Scan for the cell matching the given text and deliver its (x, y) coordinate at center. 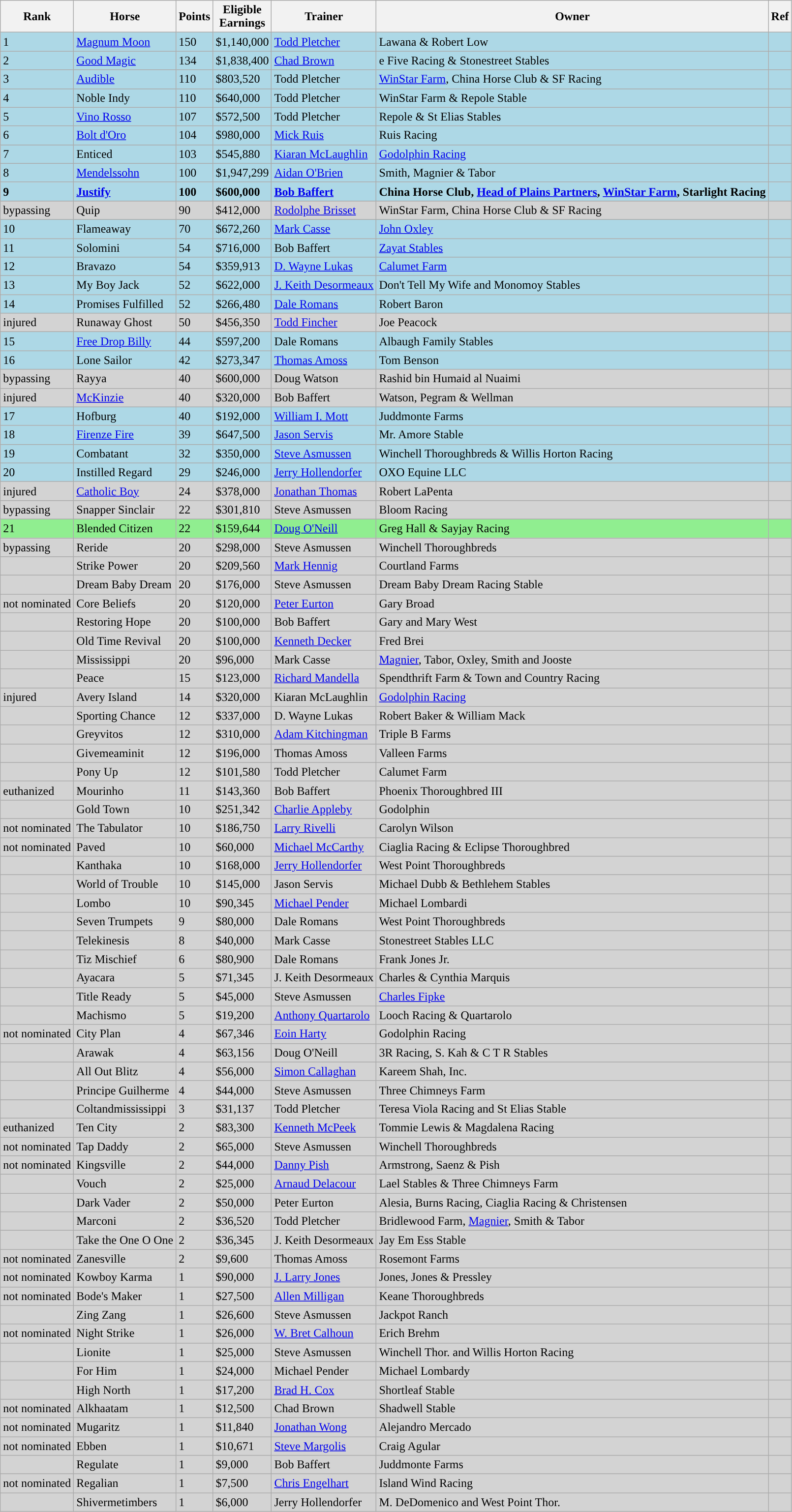
$17,200 (242, 1390)
$123,000 (242, 678)
Tom Benson (573, 360)
Free Drop Billy (125, 341)
Rashid bin Humaid al Nuaimi (573, 379)
$90,345 (242, 903)
$11,840 (242, 1427)
Greyvitos (125, 734)
Peace (125, 678)
$310,000 (242, 734)
Noble Indy (125, 98)
Jones, Jones & Pressley (573, 1277)
24 (195, 491)
Kenneth McPeek (324, 1127)
Aidan O'Brien (324, 173)
$273,347 (242, 360)
Michael Dubb & Bethlehem Stables (573, 884)
$26,000 (242, 1333)
Gold Town (125, 809)
Take the One O One (125, 1240)
7 (37, 154)
$168,000 (242, 866)
$10,671 (242, 1446)
Machismo (125, 1015)
$67,346 (242, 1034)
Repole & St Elias Stables (573, 117)
Arnaud Delacour (324, 1184)
W. Bret Calhoun (324, 1333)
Old Time Revival (125, 641)
Runaway Ghost (125, 323)
Alesia, Burns Racing, Ciaglia Racing & Christensen (573, 1203)
$456,350 (242, 323)
J. Larry Jones (324, 1277)
EligibleEarnings (242, 17)
Valleen Farms (573, 753)
$96,000 (242, 660)
$622,000 (242, 285)
Vouch (125, 1184)
$31,137 (242, 1109)
Flameaway (125, 229)
Eoin Harty (324, 1034)
Tommie Lewis & Magdalena Racing (573, 1127)
$63,156 (242, 1053)
$186,750 (242, 828)
$209,560 (242, 566)
Lawana & Robert Low (573, 42)
$196,000 (242, 753)
Allen Milligan (324, 1296)
Erich Brehm (573, 1333)
Bravazo (125, 267)
Craig Agular (573, 1446)
Telekinesis (125, 940)
$572,500 (242, 117)
29 (195, 472)
Magnier, Tabor, Oxley, Smith and Jooste (573, 660)
150 (195, 42)
Horse (125, 17)
Kenneth Decker (324, 641)
Givemeaminit (125, 753)
Steve Margolis (324, 1446)
Spendthrift Farm & Town and Country Racing (573, 678)
Lionite (125, 1352)
Armstrong, Saenz & Pish (573, 1165)
$246,000 (242, 472)
$672,260 (242, 229)
$80,000 (242, 922)
$301,810 (242, 510)
$90,000 (242, 1277)
$83,300 (242, 1127)
Bolt d'Oro (125, 135)
My Boy Jack (125, 285)
For Him (125, 1371)
Firenze Fire (125, 435)
M. DeDomenico and West Point Thor. (573, 1502)
$45,000 (242, 997)
$1,838,400 (242, 60)
Reride (125, 547)
Michael Lombardy (573, 1371)
Frank Jones Jr. (573, 959)
$176,000 (242, 585)
$803,520 (242, 79)
Zayat Stables (573, 247)
Solomini (125, 247)
Quip (125, 210)
Kareem Shah, Inc. (573, 1071)
$60,000 (242, 847)
Dream Baby Dream (125, 585)
Shortleaf Stable (573, 1390)
Coltandmississippi (125, 1109)
Keane Thoroughbreds (573, 1296)
3R Racing, S. Kah & C T R Stables (573, 1053)
$980,000 (242, 135)
Winchell Thoroughbreds & Willis Horton Racing (573, 454)
$145,000 (242, 884)
Mendelssohn (125, 173)
$65,000 (242, 1147)
China Horse Club, Head of Plains Partners, WinStar Farm, Starlight Racing (573, 191)
$19,200 (242, 1015)
City Plan (125, 1034)
$159,644 (242, 528)
Ruis Racing (573, 135)
Title Ready (125, 997)
Adam Kitchingman (324, 734)
Catholic Boy (125, 491)
Carolyn Wilson (573, 828)
$1,947,299 (242, 173)
19 (37, 454)
$1,140,000 (242, 42)
$266,480 (242, 304)
Ayacara (125, 978)
Mark Hennig (324, 566)
Pony Up (125, 772)
$24,000 (242, 1371)
$7,500 (242, 1483)
Triple B Farms (573, 734)
Bridlewood Farm, Magnier, Smith & Tabor (573, 1221)
107 (195, 117)
Michael Lombardi (573, 903)
$6,000 (242, 1502)
$640,000 (242, 98)
OXO Equine LLC (573, 472)
$545,880 (242, 154)
Jackpot Ranch (573, 1315)
Don't Tell My Wife and Monomoy Stables (573, 285)
Alkhaatam (125, 1408)
16 (37, 360)
Lone Sailor (125, 360)
Todd Fincher (324, 323)
Regulate (125, 1465)
Blended Citizen (125, 528)
Trainer (324, 17)
$597,200 (242, 341)
Promises Fulfilled (125, 304)
$192,000 (242, 416)
Sporting Chance (125, 716)
Dream Baby Dream Racing Stable (573, 585)
WinStar Farm & Repole Stable (573, 98)
$120,000 (242, 604)
Mr. Amore Stable (573, 435)
Combatant (125, 454)
Owner (573, 17)
Doug Watson (324, 379)
$337,000 (242, 716)
Robert Baker & William Mack (573, 716)
104 (195, 135)
Mourinho (125, 790)
Three Chimneys Farm (573, 1090)
All Out Blitz (125, 1071)
e Five Racing & Stonestreet Stables (573, 60)
Ciaglia Racing & Eclipse Thoroughbred (573, 847)
$647,500 (242, 435)
$350,000 (242, 454)
Lael Stables & Three Chimneys Farm (573, 1184)
Brad H. Cox (324, 1390)
William I. Mott (324, 416)
$378,000 (242, 491)
Shadwell Stable (573, 1408)
Mugaritz (125, 1427)
Kingsville (125, 1165)
$298,000 (242, 547)
134 (195, 60)
Charlie Appleby (324, 809)
Strike Power (125, 566)
Good Magic (125, 60)
$71,345 (242, 978)
Enticed (125, 154)
Tap Daddy (125, 1147)
Night Strike (125, 1333)
44 (195, 341)
Snapper Sinclair (125, 510)
Larry Rivelli (324, 828)
$12,500 (242, 1408)
Principe Guilherme (125, 1090)
Michael McCarthy (324, 847)
$716,000 (242, 247)
Lombo (125, 903)
13 (37, 285)
Jonathan Wong (324, 1427)
Ebben (125, 1446)
Simon Callaghan (324, 1071)
Looch Racing & Quartarolo (573, 1015)
Rank (37, 17)
Kowboy Karma (125, 1277)
McKinzie (125, 397)
Charles Fipke (573, 997)
Hofburg (125, 416)
Ten City (125, 1127)
John Oxley (573, 229)
Arawak (125, 1053)
$359,913 (242, 267)
Watson, Pegram & Wellman (573, 397)
Vino Rosso (125, 117)
39 (195, 435)
Greg Hall & Sayjay Racing (573, 528)
Points (195, 17)
21 (37, 528)
Avery Island (125, 697)
$101,580 (242, 772)
Courtland Farms (573, 566)
Danny Pish (324, 1165)
70 (195, 229)
$412,000 (242, 210)
Gary Broad (573, 604)
90 (195, 210)
$80,900 (242, 959)
$9,000 (242, 1465)
Richard Mandella (324, 678)
Robert LaPenta (573, 491)
Marconi (125, 1221)
The Tabulator (125, 828)
Rayya (125, 379)
Anthony Quartarolo (324, 1015)
Teresa Viola Racing and St Elias Stable (573, 1109)
103 (195, 154)
Regalian (125, 1483)
Winchell Thor. and Willis Horton Racing (573, 1352)
Rosemont Farms (573, 1259)
Zing Zang (125, 1315)
High North (125, 1390)
$143,360 (242, 790)
Mississippi (125, 660)
Albaugh Family Stables (573, 341)
Joe Peacock (573, 323)
$26,600 (242, 1315)
Gary and Mary West (573, 622)
$50,000 (242, 1203)
Zanesville (125, 1259)
Smith, Magnier & Tabor (573, 173)
Fred Brei (573, 641)
Shivermetimbers (125, 1502)
Justify (125, 191)
Tiz Mischief (125, 959)
Jay Em Ess Stable (573, 1240)
Magnum Moon (125, 42)
Core Beliefs (125, 604)
Island Wind Racing (573, 1483)
World of Trouble (125, 884)
Stonestreet Stables LLC (573, 940)
$36,345 (242, 1240)
Audible (125, 79)
50 (195, 323)
18 (37, 435)
$36,520 (242, 1221)
Robert Baron (573, 304)
Instilled Regard (125, 472)
32 (195, 454)
Rodolphe Brisset (324, 210)
Ref (780, 17)
Seven Trumpets (125, 922)
Dark Vader (125, 1203)
Godolphin (573, 809)
Phoenix Thoroughbred III (573, 790)
Mick Ruis (324, 135)
$251,342 (242, 809)
$27,500 (242, 1296)
Charles & Cynthia Marquis (573, 978)
Paved (125, 847)
Bode's Maker (125, 1296)
$9,600 (242, 1259)
Restoring Hope (125, 622)
Bloom Racing (573, 510)
42 (195, 360)
17 (37, 416)
$40,000 (242, 940)
Alejandro Mercado (573, 1427)
$56,000 (242, 1071)
Chris Engelhart (324, 1483)
Jonathan Thomas (324, 491)
Kanthaka (125, 866)
